Scan for the cell matching the given text and deliver its (X, Y) coordinate at center. 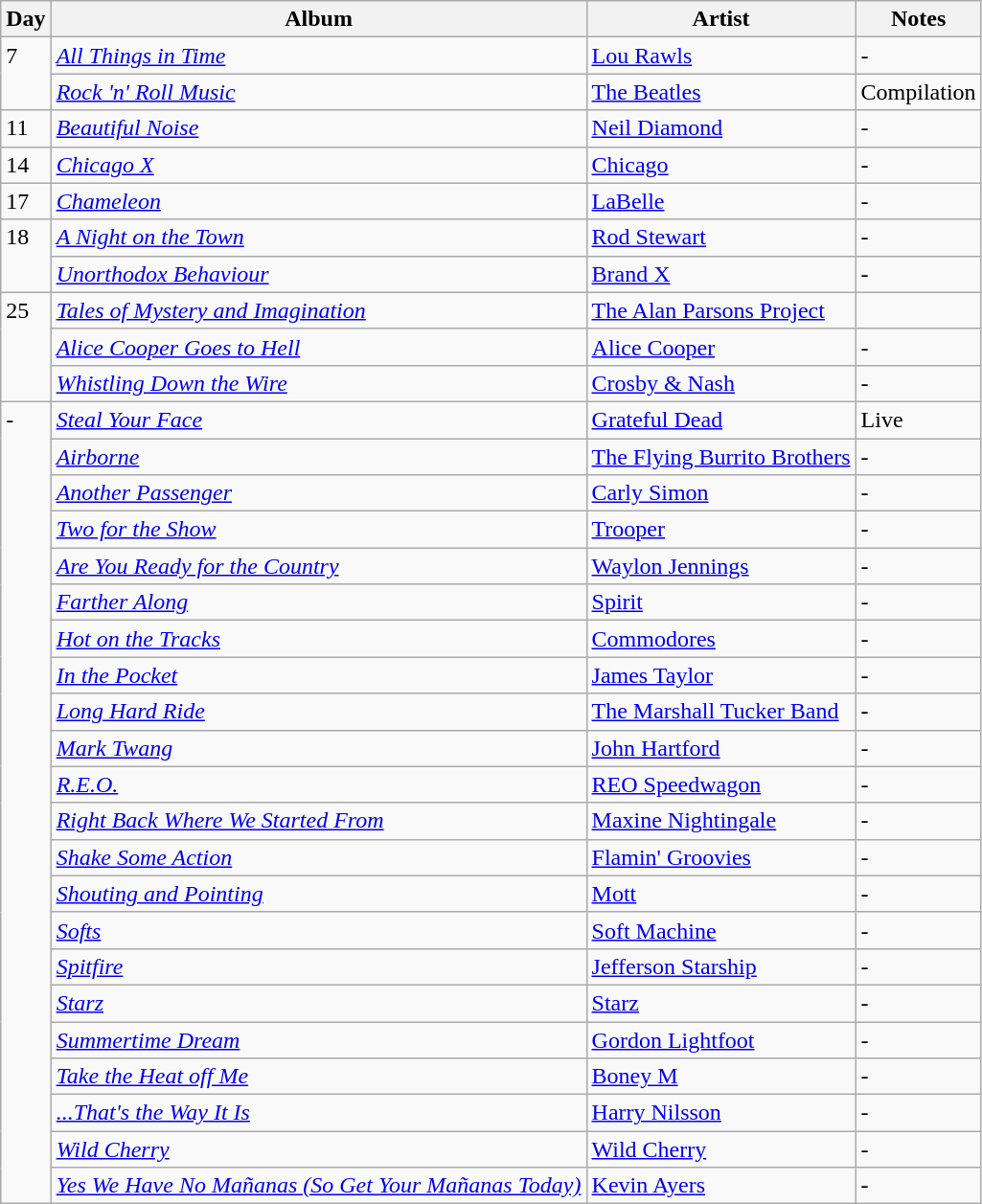
Neil Diamond (720, 128)
A Night on the Town (318, 238)
Alice Cooper Goes to Hell (318, 347)
The Flying Burrito Brothers (720, 457)
All Things in Time (318, 56)
Steal Your Face (318, 420)
Softs (318, 930)
18 (26, 256)
14 (26, 165)
Waylon Jennings (720, 566)
Grateful Dead (720, 420)
James Taylor (720, 675)
Day (26, 19)
Hot on the Tracks (318, 639)
Shake Some Action (318, 857)
LaBelle (720, 201)
25 (26, 347)
Chicago (720, 165)
Take the Heat off Me (318, 1077)
Live (918, 420)
The Alan Parsons Project (720, 310)
Mark Twang (318, 748)
Tales of Mystery and Imagination (318, 310)
John Hartford (720, 748)
Long Hard Ride (318, 712)
Unorthodox Behaviour (318, 274)
Spirit (720, 602)
Spitfire (318, 966)
Flamin' Groovies (720, 857)
Airborne (318, 457)
REO Speedwagon (720, 784)
Shouting and Pointing (318, 894)
Soft Machine (720, 930)
Summertime Dream (318, 1039)
Beautiful Noise (318, 128)
Whistling Down the Wire (318, 383)
Alice Cooper (720, 347)
Mott (720, 894)
Notes (918, 19)
Crosby & Nash (720, 383)
Trooper (720, 530)
The Beatles (720, 92)
Harry Nilsson (720, 1113)
Another Passenger (318, 493)
7 (26, 74)
Are You Ready for the Country (318, 566)
R.E.O. (318, 784)
Gordon Lightfoot (720, 1039)
The Marshall Tucker Band (720, 712)
Maxine Nightingale (720, 821)
Lou Rawls (720, 56)
17 (26, 201)
Chameleon (318, 201)
Chicago X (318, 165)
Rock 'n' Roll Music (318, 92)
In the Pocket (318, 675)
Two for the Show (318, 530)
Farther Along (318, 602)
11 (26, 128)
...That's the Way It Is (318, 1113)
Carly Simon (720, 493)
Boney M (720, 1077)
Jefferson Starship (720, 966)
Brand X (720, 274)
Album (318, 19)
Yes We Have No Mañanas (So Get Your Mañanas Today) (318, 1186)
Commodores (720, 639)
Compilation (918, 92)
Kevin Ayers (720, 1186)
Rod Stewart (720, 238)
Artist (720, 19)
Right Back Where We Started From (318, 821)
